Capture the cell that displays the provided text and extract its (X, Y) central coordinate. 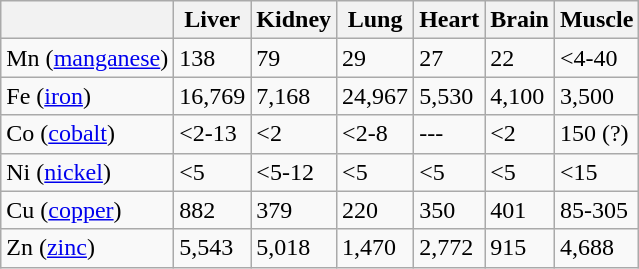
4,100 (520, 96)
5,530 (450, 96)
Ni (nickel) (88, 172)
Mn (manganese) (88, 58)
1,470 (376, 248)
79 (294, 58)
138 (212, 58)
<2-8 (376, 134)
Co (cobalt) (88, 134)
<5-12 (294, 172)
Zn (zinc) (88, 248)
Lung (376, 20)
4,688 (596, 248)
Heart (450, 20)
5,018 (294, 248)
<2-13 (212, 134)
2,772 (450, 248)
Liver (212, 20)
915 (520, 248)
Cu (copper) (88, 210)
Muscle (596, 20)
350 (450, 210)
16,769 (212, 96)
85-305 (596, 210)
Brain (520, 20)
150 (?) (596, 134)
Kidney (294, 20)
22 (520, 58)
<4-40 (596, 58)
29 (376, 58)
220 (376, 210)
27 (450, 58)
--- (450, 134)
379 (294, 210)
Fe (iron) (88, 96)
7,168 (294, 96)
3,500 (596, 96)
<15 (596, 172)
5,543 (212, 248)
24,967 (376, 96)
401 (520, 210)
882 (212, 210)
